Output the (x, y) coordinate of the center of the cell containing the given text.  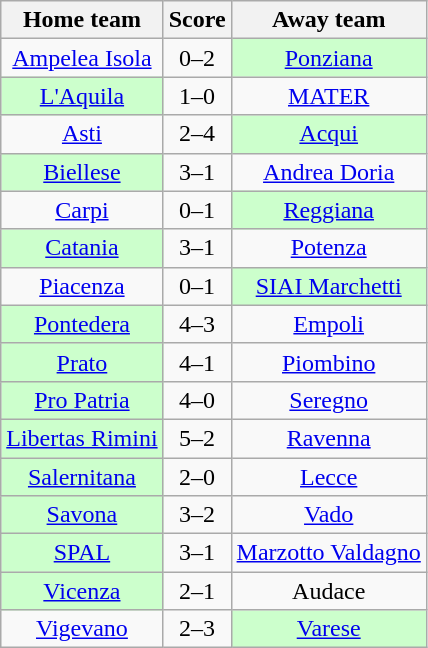
5–2 (197, 438)
4–1 (197, 362)
1–0 (197, 96)
Ponziana (328, 58)
Empoli (328, 324)
2–1 (197, 591)
Acqui (328, 134)
3–2 (197, 515)
Piombino (328, 362)
Pontedera (82, 324)
Score (197, 20)
Salernitana (82, 477)
Home team (82, 20)
0–2 (197, 58)
Vicenza (82, 591)
Savona (82, 515)
Libertas Rimini (82, 438)
SIAI Marchetti (328, 286)
4–0 (197, 400)
Lecce (328, 477)
Seregno (328, 400)
Prato (82, 362)
L'Aquila (82, 96)
MATER (328, 96)
Andrea Doria (328, 172)
2–3 (197, 629)
Biellese (82, 172)
Piacenza (82, 286)
4–3 (197, 324)
SPAL (82, 553)
Ravenna (328, 438)
Catania (82, 248)
Vigevano (82, 629)
Pro Patria (82, 400)
2–0 (197, 477)
Reggiana (328, 210)
Marzotto Valdagno (328, 553)
2–4 (197, 134)
Carpi (82, 210)
Potenza (328, 248)
Varese (328, 629)
Audace (328, 591)
Away team (328, 20)
Asti (82, 134)
Ampelea Isola (82, 58)
Vado (328, 515)
